Capture the cell that displays the provided text and extract its [X, Y] central coordinate. 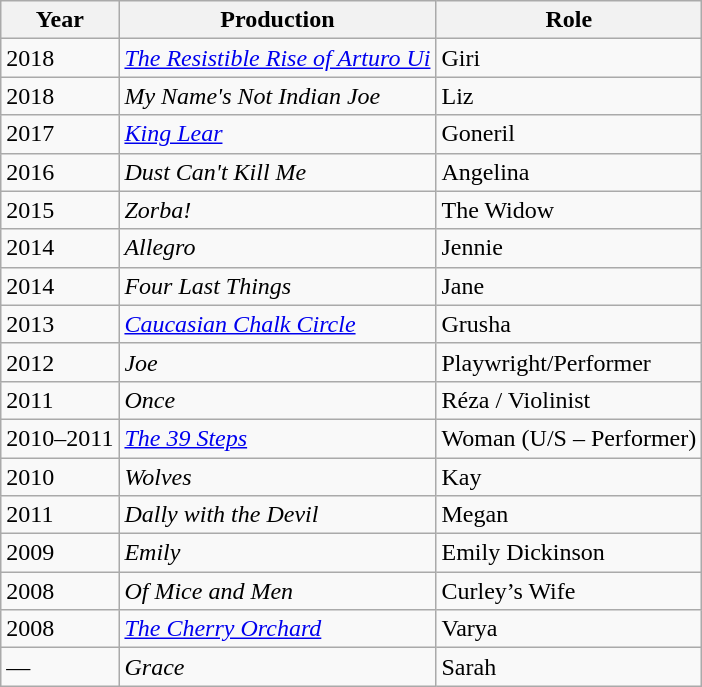
Réza / Violinist [569, 400]
Giri [569, 58]
— [60, 667]
2015 [60, 210]
2017 [60, 134]
Four Last Things [278, 286]
Grace [278, 667]
Jennie [569, 248]
King Lear [278, 134]
Woman (U/S – Performer) [569, 438]
Curley’s Wife [569, 591]
Role [569, 20]
The Cherry Orchard [278, 629]
2009 [60, 553]
Once [278, 400]
Emily Dickinson [569, 553]
The Widow [569, 210]
Jane [569, 286]
Allegro [278, 248]
Joe [278, 362]
Dust Can't Kill Me [278, 172]
Varya [569, 629]
The 39 Steps [278, 438]
Kay [569, 477]
Caucasian Chalk Circle [278, 324]
Playwright/Performer [569, 362]
Dally with the Devil [278, 515]
Megan [569, 515]
Sarah [569, 667]
2010 [60, 477]
Of Mice and Men [278, 591]
Wolves [278, 477]
Angelina [569, 172]
2012 [60, 362]
Goneril [569, 134]
2016 [60, 172]
Zorba! [278, 210]
2010–2011 [60, 438]
Production [278, 20]
Grusha [569, 324]
Emily [278, 553]
The Resistible Rise of Arturo Ui [278, 58]
2013 [60, 324]
Liz [569, 96]
My Name's Not Indian Joe [278, 96]
Year [60, 20]
